Capture the cell that displays the provided text and extract its (X, Y) central coordinate. 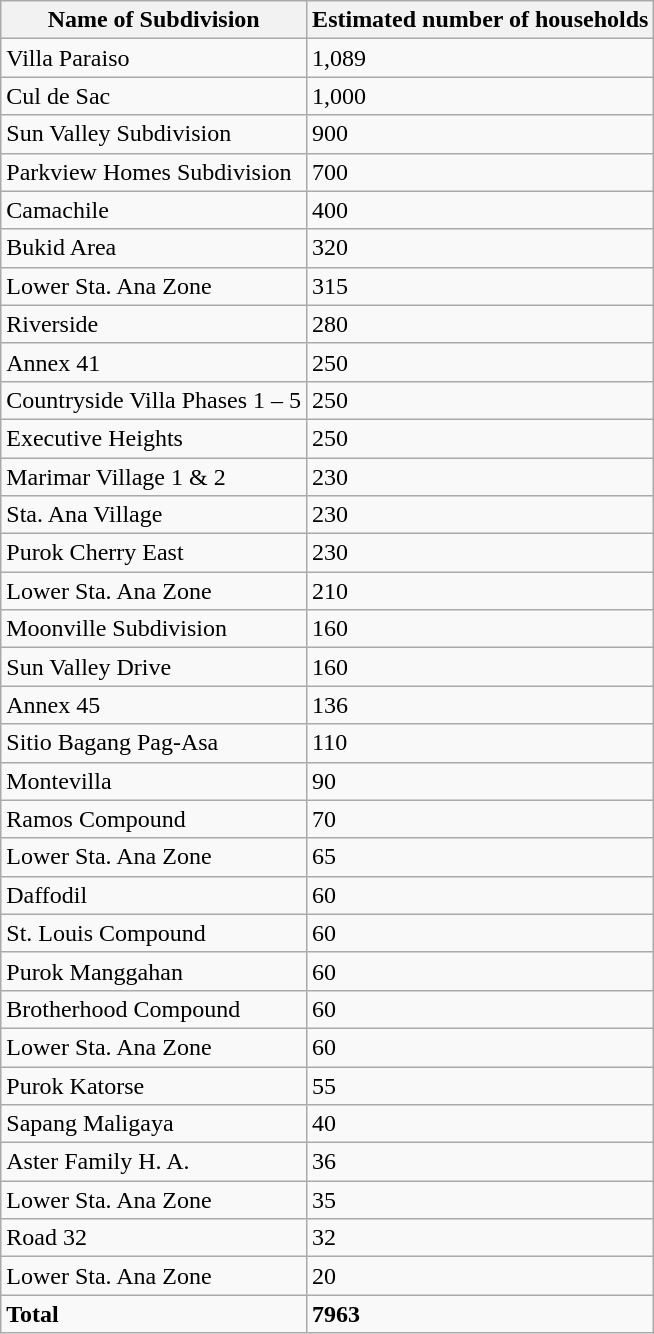
40 (480, 1124)
Name of Subdivision (154, 20)
35 (480, 1200)
65 (480, 857)
Villa Paraiso (154, 58)
Montevilla (154, 781)
70 (480, 819)
Riverside (154, 324)
Purok Cherry East (154, 553)
Purok Manggahan (154, 971)
700 (480, 172)
Camachile (154, 210)
Brotherhood Compound (154, 1009)
400 (480, 210)
Cul de Sac (154, 96)
Sun Valley Subdivision (154, 134)
Moonville Subdivision (154, 629)
210 (480, 591)
110 (480, 743)
Total (154, 1314)
280 (480, 324)
20 (480, 1276)
Sapang Maligaya (154, 1124)
Bukid Area (154, 248)
320 (480, 248)
7963 (480, 1314)
Executive Heights (154, 438)
Estimated number of households (480, 20)
Annex 41 (154, 362)
Aster Family H. A. (154, 1162)
Sta. Ana Village (154, 515)
32 (480, 1238)
Annex 45 (154, 705)
36 (480, 1162)
Sun Valley Drive (154, 667)
Marimar Village 1 & 2 (154, 477)
900 (480, 134)
Countryside Villa Phases 1 – 5 (154, 400)
315 (480, 286)
Sitio Bagang Pag-Asa (154, 743)
55 (480, 1085)
Daffodil (154, 895)
1,089 (480, 58)
Road 32 (154, 1238)
Parkview Homes Subdivision (154, 172)
Ramos Compound (154, 819)
Purok Katorse (154, 1085)
1,000 (480, 96)
90 (480, 781)
136 (480, 705)
St. Louis Compound (154, 933)
